From the cell containing the given text, extract its center point as (X, Y) coordinate. 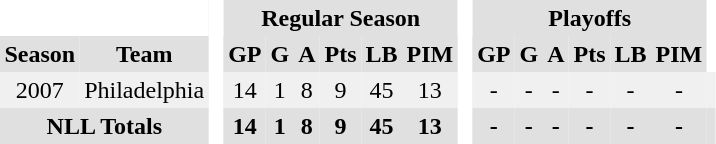
Playoffs (590, 18)
NLL Totals (104, 126)
2007 (40, 90)
Philadelphia (144, 90)
Season (40, 54)
Regular Season (341, 18)
Team (144, 54)
